Return the [x, y] coordinate for the center point of the cell that contains the specified text.  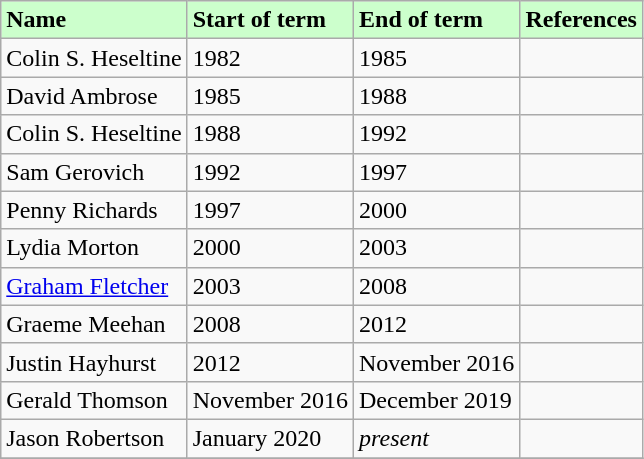
Graeme Meehan [94, 324]
Jason Robertson [94, 438]
Start of term [270, 20]
End of term [437, 20]
Justin Hayhurst [94, 362]
Penny Richards [94, 210]
David Ambrose [94, 96]
Gerald Thomson [94, 400]
Name [94, 20]
December 2019 [437, 400]
present [437, 438]
References [582, 20]
Graham Fletcher [94, 286]
Sam Gerovich [94, 172]
Lydia Morton [94, 248]
1982 [270, 58]
January 2020 [270, 438]
